Capture the cell that displays the provided text and extract its [x, y] central coordinate. 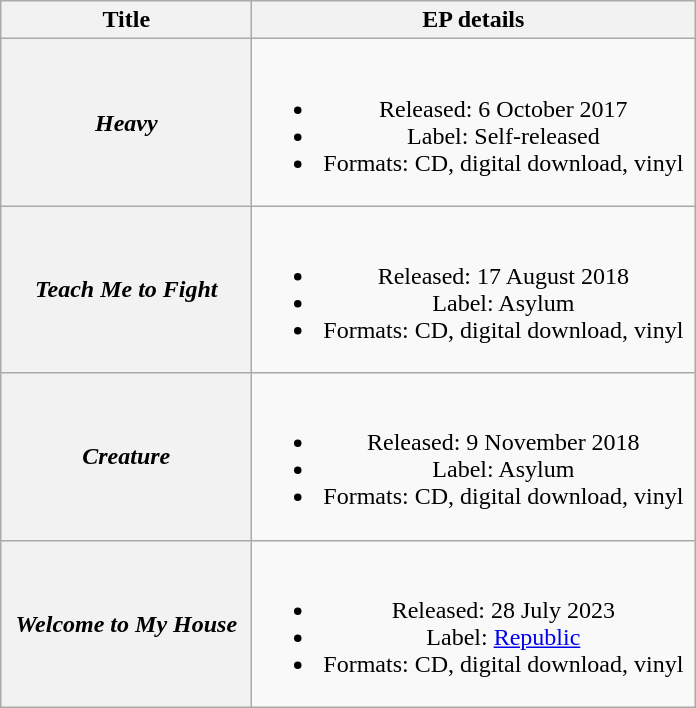
EP details [474, 20]
Released: 17 August 2018Label: AsylumFormats: CD, digital download, vinyl [474, 290]
Teach Me to Fight [126, 290]
Creature [126, 456]
Released: 28 July 2023Label: RepublicFormats: CD, digital download, vinyl [474, 624]
Welcome to My House [126, 624]
Heavy [126, 122]
Title [126, 20]
Released: 9 November 2018Label: AsylumFormats: CD, digital download, vinyl [474, 456]
Released: 6 October 2017Label: Self-releasedFormats: CD, digital download, vinyl [474, 122]
